Pinpoint the cell where the given text exists, returning its (X, Y) midpoint coordinate. 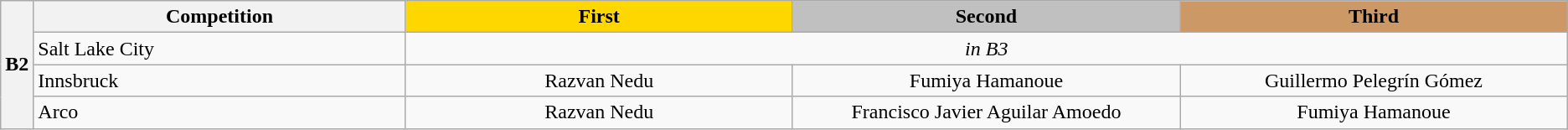
Third (1374, 17)
Innsbruck (219, 81)
First (599, 17)
Guillermo Pelegrín Gómez (1374, 81)
Salt Lake City (219, 49)
Arco (219, 112)
Second (986, 17)
Francisco Javier Aguilar Amoedo (986, 112)
B2 (17, 65)
in B3 (987, 49)
Competition (219, 17)
